From the cell containing the given text, extract its center point as (x, y) coordinate. 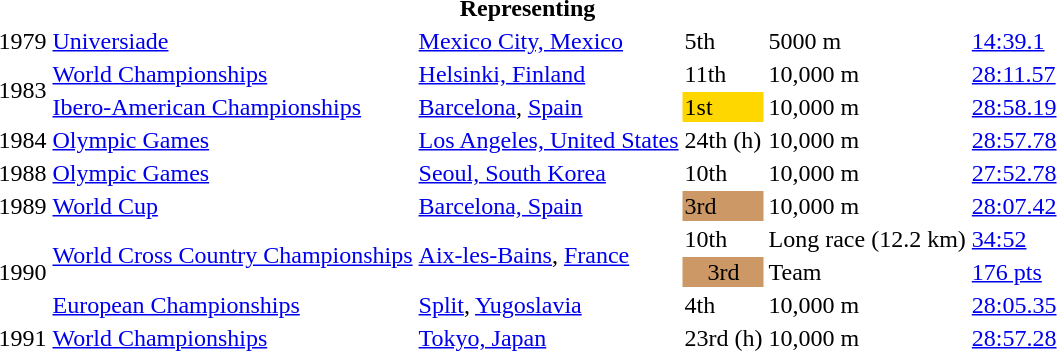
World Championships (232, 74)
Ibero-American Championships (232, 107)
Universiade (232, 41)
11th (724, 74)
Los Angeles, United States (548, 140)
Seoul, South Korea (548, 173)
5000 m (867, 41)
Aix-les-Bains, France (548, 256)
World Cross Country Championships (232, 256)
5th (724, 41)
24th (h) (724, 140)
1st (724, 107)
European Championships (232, 305)
Team (867, 272)
Helsinki, Finland (548, 74)
Mexico City, Mexico (548, 41)
Split, Yugoslavia (548, 305)
Long race (12.2 km) (867, 239)
World Cup (232, 206)
4th (724, 305)
